From the cell containing the given text, extract its center point as (x, y) coordinate. 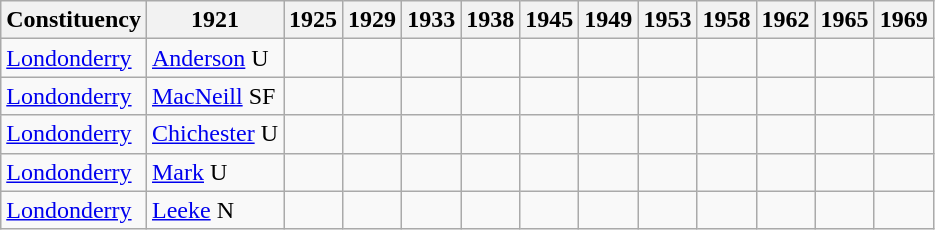
1925 (314, 20)
1965 (844, 20)
Anderson U (214, 58)
MacNeill SF (214, 96)
1953 (668, 20)
Leeke N (214, 210)
1958 (726, 20)
1969 (904, 20)
1949 (608, 20)
1945 (550, 20)
Constituency (74, 20)
Chichester U (214, 134)
Mark U (214, 172)
1962 (786, 20)
1938 (490, 20)
1933 (432, 20)
1921 (214, 20)
1929 (372, 20)
